Output the [X, Y] coordinate of the center of the cell containing the given text.  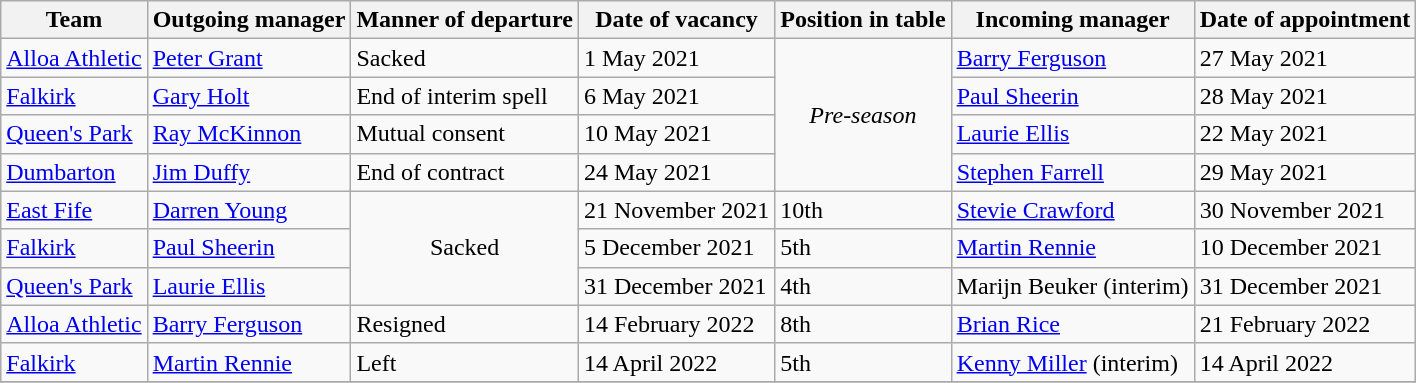
Resigned [464, 324]
14 February 2022 [676, 324]
Ray McKinnon [249, 134]
Left [464, 362]
6 May 2021 [676, 96]
Outgoing manager [249, 20]
Darren Young [249, 210]
10 May 2021 [676, 134]
29 May 2021 [1305, 172]
Peter Grant [249, 58]
21 February 2022 [1305, 324]
Jim Duffy [249, 172]
Date of vacancy [676, 20]
Incoming manager [1072, 20]
Manner of departure [464, 20]
Marijn Beuker (interim) [1072, 286]
Dumbarton [74, 172]
Mutual consent [464, 134]
28 May 2021 [1305, 96]
30 November 2021 [1305, 210]
5 December 2021 [676, 248]
10th [863, 210]
East Fife [74, 210]
10 December 2021 [1305, 248]
22 May 2021 [1305, 134]
Team [74, 20]
Stephen Farrell [1072, 172]
Date of appointment [1305, 20]
21 November 2021 [676, 210]
8th [863, 324]
4th [863, 286]
Position in table [863, 20]
24 May 2021 [676, 172]
End of contract [464, 172]
End of interim spell [464, 96]
Gary Holt [249, 96]
Brian Rice [1072, 324]
1 May 2021 [676, 58]
Stevie Crawford [1072, 210]
Pre-season [863, 115]
27 May 2021 [1305, 58]
Kenny Miller (interim) [1072, 362]
